Output the [X, Y] coordinate of the center of the cell containing the given text.  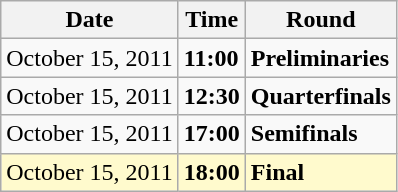
17:00 [212, 134]
Final [320, 172]
18:00 [212, 172]
Time [212, 20]
Date [90, 20]
Round [320, 20]
12:30 [212, 96]
Semifinals [320, 134]
Quarterfinals [320, 96]
11:00 [212, 58]
Preliminaries [320, 58]
